Return the (x, y) coordinate for the center point of the cell that contains the specified text.  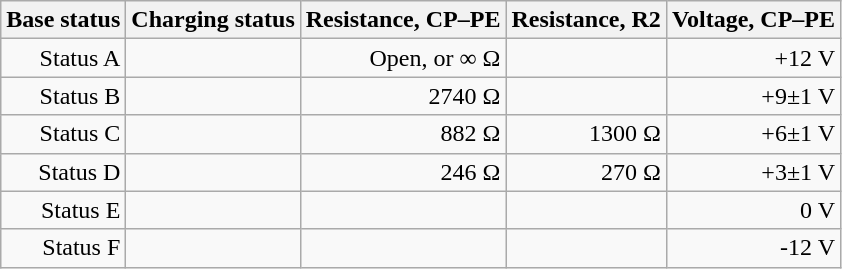
Status D (64, 172)
270 Ω (586, 172)
Open, or ∞ Ω (403, 58)
Status B (64, 96)
-12 V (753, 248)
Charging status (213, 20)
+9±1 V (753, 96)
Resistance, CP–PE (403, 20)
882 Ω (403, 134)
Status A (64, 58)
Status C (64, 134)
Voltage, CP–PE (753, 20)
+6±1 V (753, 134)
1300 Ω (586, 134)
+3±1 V (753, 172)
0 V (753, 210)
Resistance, R2 (586, 20)
246 Ω (403, 172)
Base status (64, 20)
2740 Ω (403, 96)
Status E (64, 210)
Status F (64, 248)
+12 V (753, 58)
